Capture the cell that displays the provided text and extract its (x, y) central coordinate. 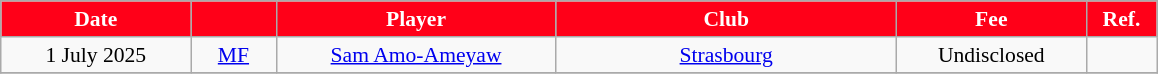
Strasbourg (726, 55)
Date (96, 19)
Club (726, 19)
Player (416, 19)
Ref. (1121, 19)
MF (234, 55)
Sam Amo-Ameyaw (416, 55)
1 July 2025 (96, 55)
Undisclosed (991, 55)
Fee (991, 19)
